Return [X, Y] of the center of cell containing provided text 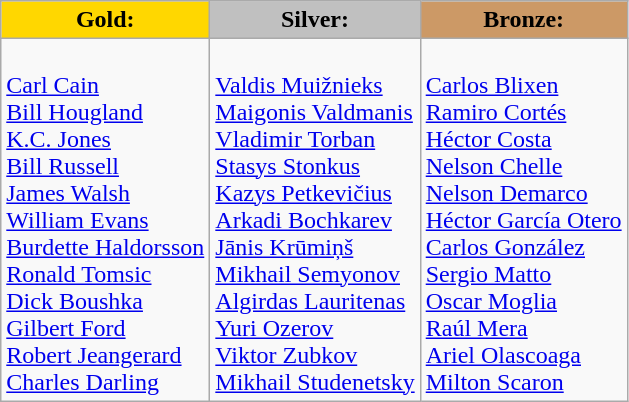
Silver: [315, 20]
Gold: [106, 20]
Bronze: [524, 20]
